Detect which cell encompasses the target text, then output its [x, y] center coordinate. 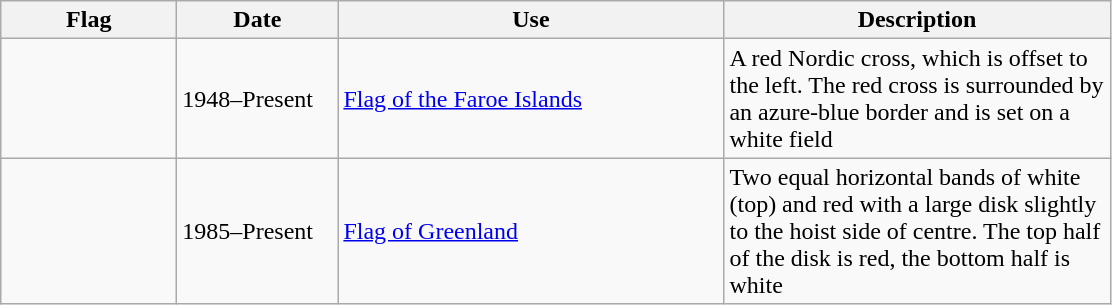
Date [258, 20]
Flag of the Faroe Islands [531, 98]
A red Nordic cross, which is offset to the left. The red cross is surrounded by an azure-blue border and is set on a white field [917, 98]
1985–Present [258, 231]
Flag [89, 20]
Flag of Greenland [531, 231]
1948–Present [258, 98]
Description [917, 20]
Use [531, 20]
